Extract the [X, Y] coordinate from the center of the cell holding the provided text.  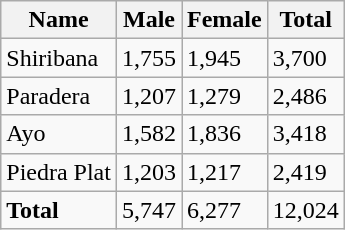
Ayo [59, 134]
Shiribana [59, 58]
1,203 [148, 172]
1,217 [225, 172]
2,486 [306, 96]
2,419 [306, 172]
12,024 [306, 210]
1,279 [225, 96]
1,207 [148, 96]
3,418 [306, 134]
1,755 [148, 58]
1,836 [225, 134]
6,277 [225, 210]
Paradera [59, 96]
1,582 [148, 134]
Piedra Plat [59, 172]
3,700 [306, 58]
Female [225, 20]
5,747 [148, 210]
Name [59, 20]
1,945 [225, 58]
Male [148, 20]
